Capture the cell that displays the provided text and extract its [x, y] central coordinate. 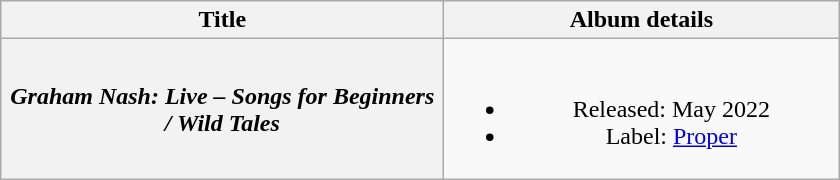
Graham Nash: Live – Songs for Beginners / Wild Tales [222, 109]
Title [222, 20]
Album details [642, 20]
Released: May 2022Label: Proper [642, 109]
